Return (x, y) of the center of cell containing provided text 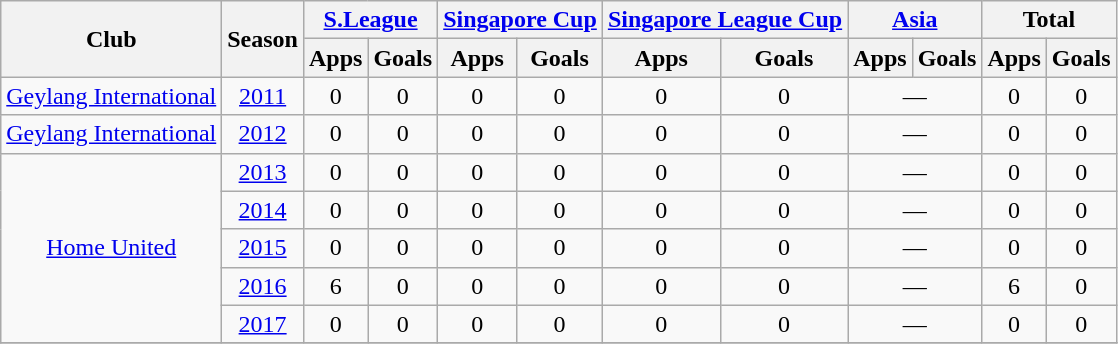
2014 (263, 210)
S.League (370, 20)
Singapore Cup (520, 20)
2011 (263, 96)
2017 (263, 324)
Asia (915, 20)
Season (263, 39)
2015 (263, 248)
2013 (263, 172)
Total (1049, 20)
Singapore League Cup (724, 20)
2012 (263, 134)
2016 (263, 286)
Home United (112, 248)
Club (112, 39)
